Identify which cell holds the provided text, then report its (X, Y) central coordinate. 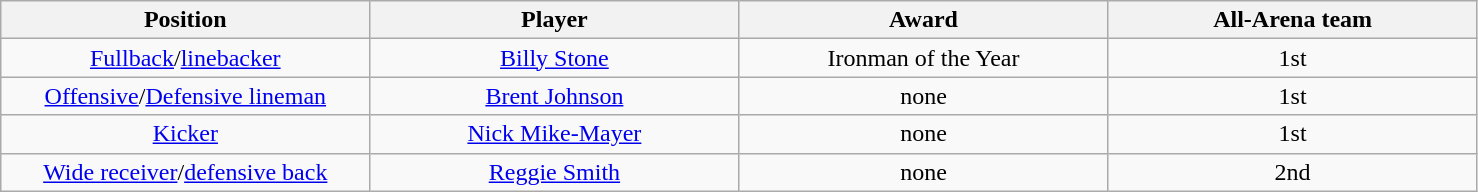
Player (554, 20)
2nd (1292, 172)
Kicker (186, 134)
Fullback/linebacker (186, 58)
Reggie Smith (554, 172)
Award (924, 20)
Ironman of the Year (924, 58)
Brent Johnson (554, 96)
Nick Mike-Mayer (554, 134)
Offensive/Defensive lineman (186, 96)
All-Arena team (1292, 20)
Billy Stone (554, 58)
Position (186, 20)
Wide receiver/defensive back (186, 172)
